Output the (x, y) coordinate of the center of the cell containing the given text.  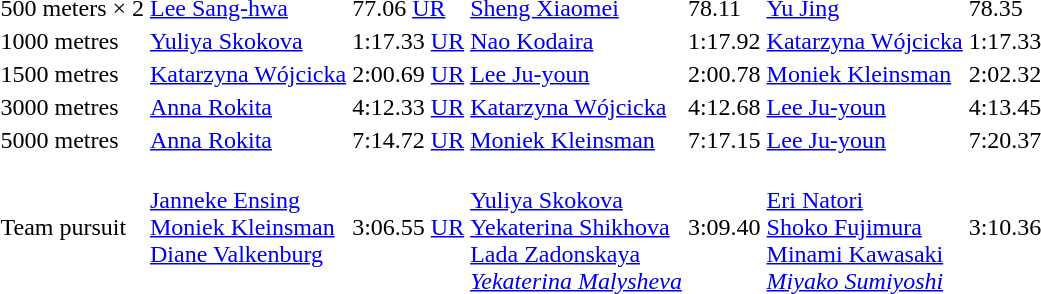
7:14.72 UR (408, 140)
7:17.15 (724, 140)
1:17.92 (724, 41)
2:00.78 (724, 74)
Nao Kodaira (576, 41)
2:00.69 UR (408, 74)
4:12.33 UR (408, 107)
Yuliya Skokova (248, 41)
4:12.68 (724, 107)
1:17.33 UR (408, 41)
